Return the (x, y) coordinate for the center point of the cell that contains the specified text.  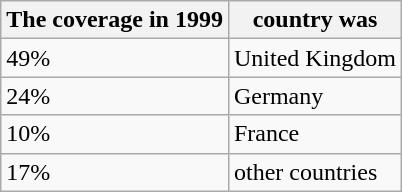
France (314, 134)
The coverage in 1999 (115, 20)
country was (314, 20)
United Kingdom (314, 58)
other countries (314, 172)
Germany (314, 96)
49% (115, 58)
10% (115, 134)
24% (115, 96)
17% (115, 172)
